Find where the given text appears and provide that cell's center as (x, y) coordinate. 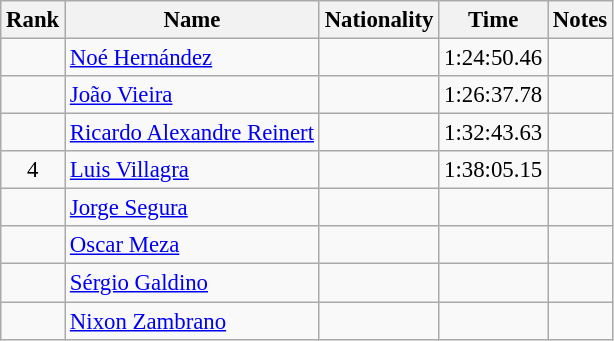
Jorge Segura (192, 208)
4 (33, 170)
Sérgio Galdino (192, 283)
Nationality (378, 20)
Name (192, 20)
1:38:05.15 (494, 170)
Time (494, 20)
1:26:37.78 (494, 95)
Luis Villagra (192, 170)
1:32:43.63 (494, 133)
Oscar Meza (192, 245)
1:24:50.46 (494, 58)
Rank (33, 20)
Notes (580, 20)
Noé Hernández (192, 58)
Ricardo Alexandre Reinert (192, 133)
Nixon Zambrano (192, 321)
João Vieira (192, 95)
